Scan for the cell matching the given text and deliver its (x, y) coordinate at center. 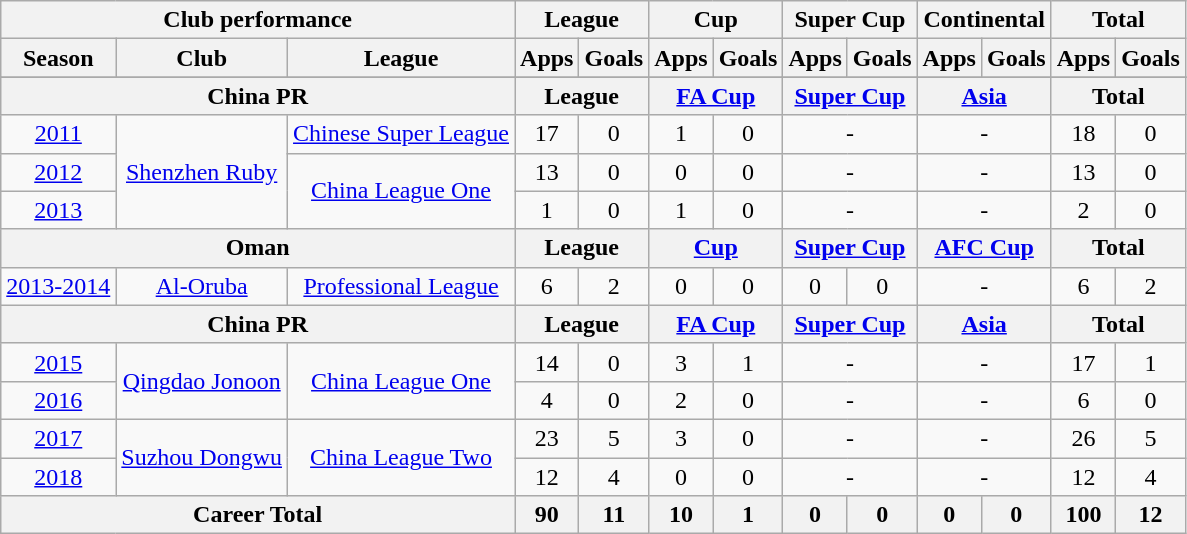
2018 (58, 477)
Oman (258, 248)
Suzhou Dongwu (202, 457)
Continental (984, 20)
AFC Cup (984, 248)
100 (1083, 515)
2012 (58, 172)
2013-2014 (58, 286)
2011 (58, 134)
10 (681, 515)
14 (547, 362)
2015 (58, 362)
18 (1083, 134)
2017 (58, 438)
Club performance (258, 20)
Professional League (402, 286)
Shenzhen Ruby (202, 172)
Season (58, 58)
90 (547, 515)
11 (614, 515)
23 (547, 438)
26 (1083, 438)
Club (202, 58)
2016 (58, 400)
Al-Oruba (202, 286)
Qingdao Jonoon (202, 381)
Chinese Super League (402, 134)
2013 (58, 210)
China League Two (402, 457)
Career Total (258, 515)
